Detect which cell encompasses the target text, then output its (X, Y) center coordinate. 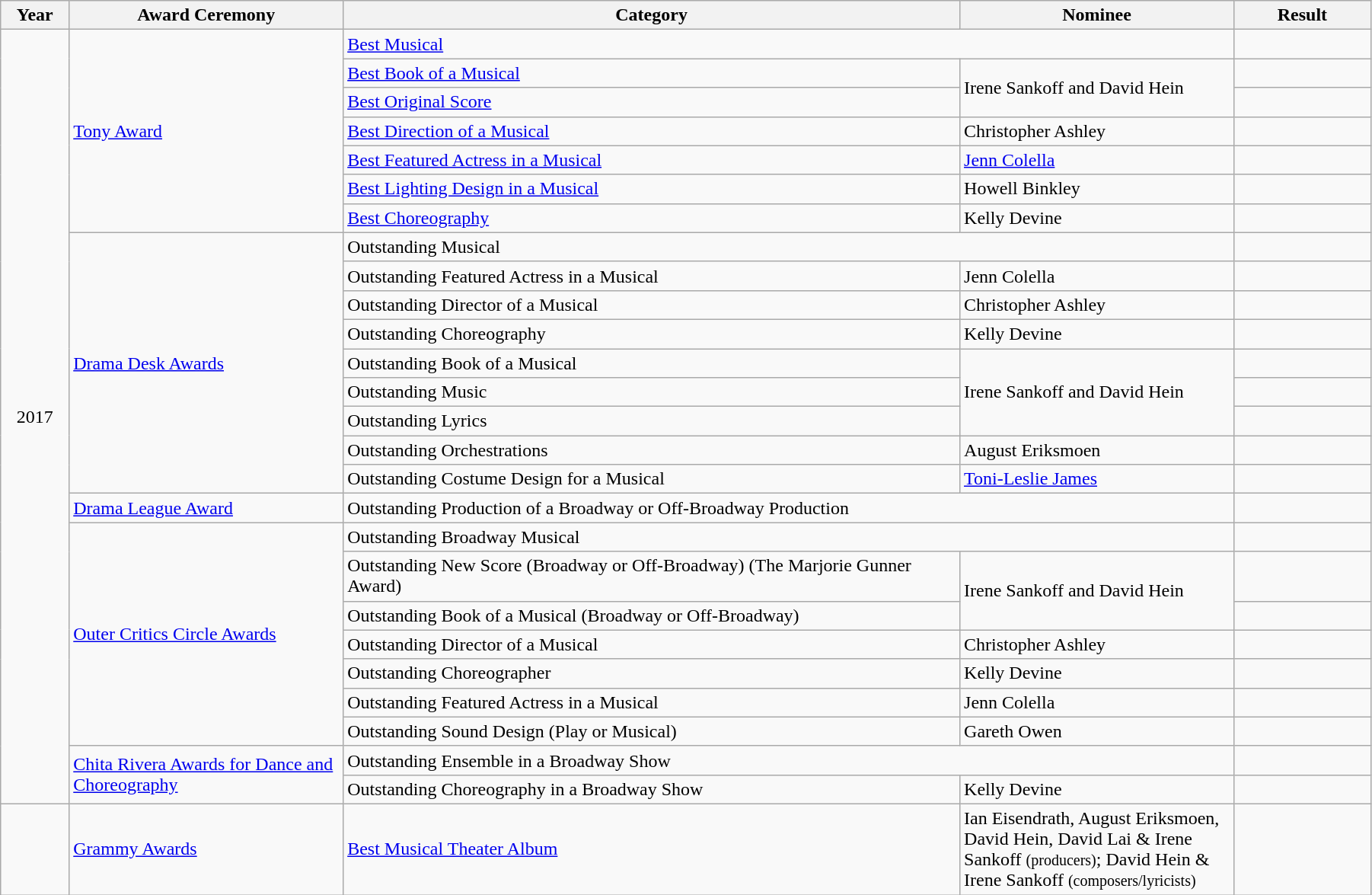
August Eriksmoen (1097, 450)
Outstanding Book of a Musical (652, 363)
Drama League Award (206, 508)
2017 (35, 417)
Best Direction of a Musical (652, 131)
Best Choreography (652, 218)
Best Musical (789, 44)
Outstanding Musical (789, 247)
Best Musical Theater Album (652, 849)
Outer Critics Circle Awards (206, 634)
Outstanding Choreography (652, 334)
Howell Binkley (1097, 189)
Outstanding Choreography in a Broadway Show (652, 789)
Grammy Awards (206, 849)
Gareth Owen (1097, 731)
Best Book of a Musical (652, 73)
Best Featured Actress in a Musical (652, 160)
Category (652, 15)
Year (35, 15)
Outstanding Production of a Broadway or Off-Broadway Production (789, 508)
Outstanding Orchestrations (652, 450)
Ian Eisendrath, August Eriksmoen, David Hein, David Lai & Irene Sankoff (producers); David Hein & Irene Sankoff (composers/lyricists) (1097, 849)
Outstanding Choreographer (652, 673)
Award Ceremony (206, 15)
Outstanding Sound Design (Play or Musical) (652, 731)
Outstanding New Score (Broadway or Off-Broadway) (The Marjorie Gunner Award) (652, 576)
Outstanding Book of a Musical (Broadway or Off-Broadway) (652, 615)
Outstanding Costume Design for a Musical (652, 479)
Drama Desk Awards (206, 363)
Outstanding Broadway Musical (789, 537)
Outstanding Lyrics (652, 421)
Best Original Score (652, 102)
Outstanding Ensemble in a Broadway Show (789, 760)
Toni-Leslie James (1097, 479)
Nominee (1097, 15)
Result (1302, 15)
Tony Award (206, 131)
Chita Rivera Awards for Dance and Choreography (206, 775)
Best Lighting Design in a Musical (652, 189)
Outstanding Music (652, 392)
